Search for the cell housing the specified text and yield its [X, Y] center coordinate. 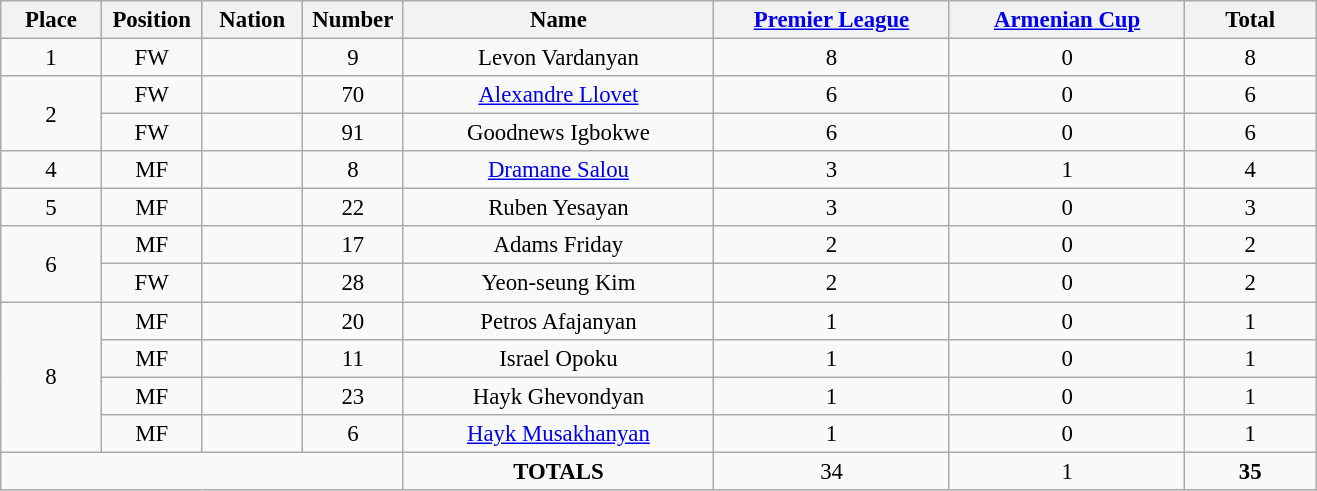
Adams Friday [558, 245]
20 [354, 321]
Name [558, 20]
Place [52, 20]
Petros Afajanyan [558, 321]
70 [354, 95]
Armenian Cup [1067, 20]
5 [52, 208]
Premier League [832, 20]
Position [152, 20]
Goodnews Igbokwe [558, 133]
22 [354, 208]
Yeon-seung Kim [558, 283]
Alexandre Llovet [558, 95]
Israel Opoku [558, 358]
23 [354, 396]
Nation [252, 20]
Levon Vardanyan [558, 58]
Hayk Ghevondyan [558, 396]
Number [354, 20]
Total [1250, 20]
34 [832, 471]
TOTALS [558, 471]
Hayk Musakhanyan [558, 433]
11 [354, 358]
9 [354, 58]
Dramane Salou [558, 170]
91 [354, 133]
Ruben Yesayan [558, 208]
17 [354, 245]
35 [1250, 471]
28 [354, 283]
